Scan for the cell matching the given text and deliver its (X, Y) coordinate at center. 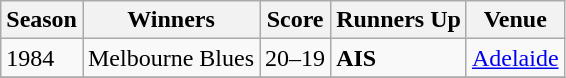
Melbourne Blues (170, 58)
Adelaide (515, 58)
Season (42, 20)
Venue (515, 20)
Winners (170, 20)
Runners Up (399, 20)
Score (296, 20)
20–19 (296, 58)
1984 (42, 58)
AIS (399, 58)
